Search for the cell housing the specified text and yield its (x, y) center coordinate. 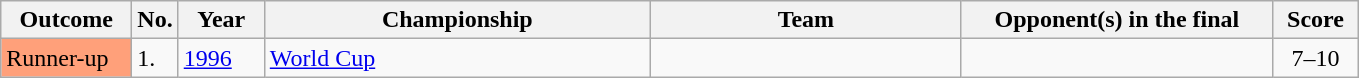
Year (221, 20)
Outcome (66, 20)
1996 (221, 58)
Score (1315, 20)
Runner-up (66, 58)
World Cup (457, 58)
Opponent(s) in the final (1116, 20)
Championship (457, 20)
7–10 (1315, 58)
1. (155, 58)
Team (806, 20)
No. (155, 20)
